Determine the [X, Y] coordinate at the center of the cell enclosing the given text.  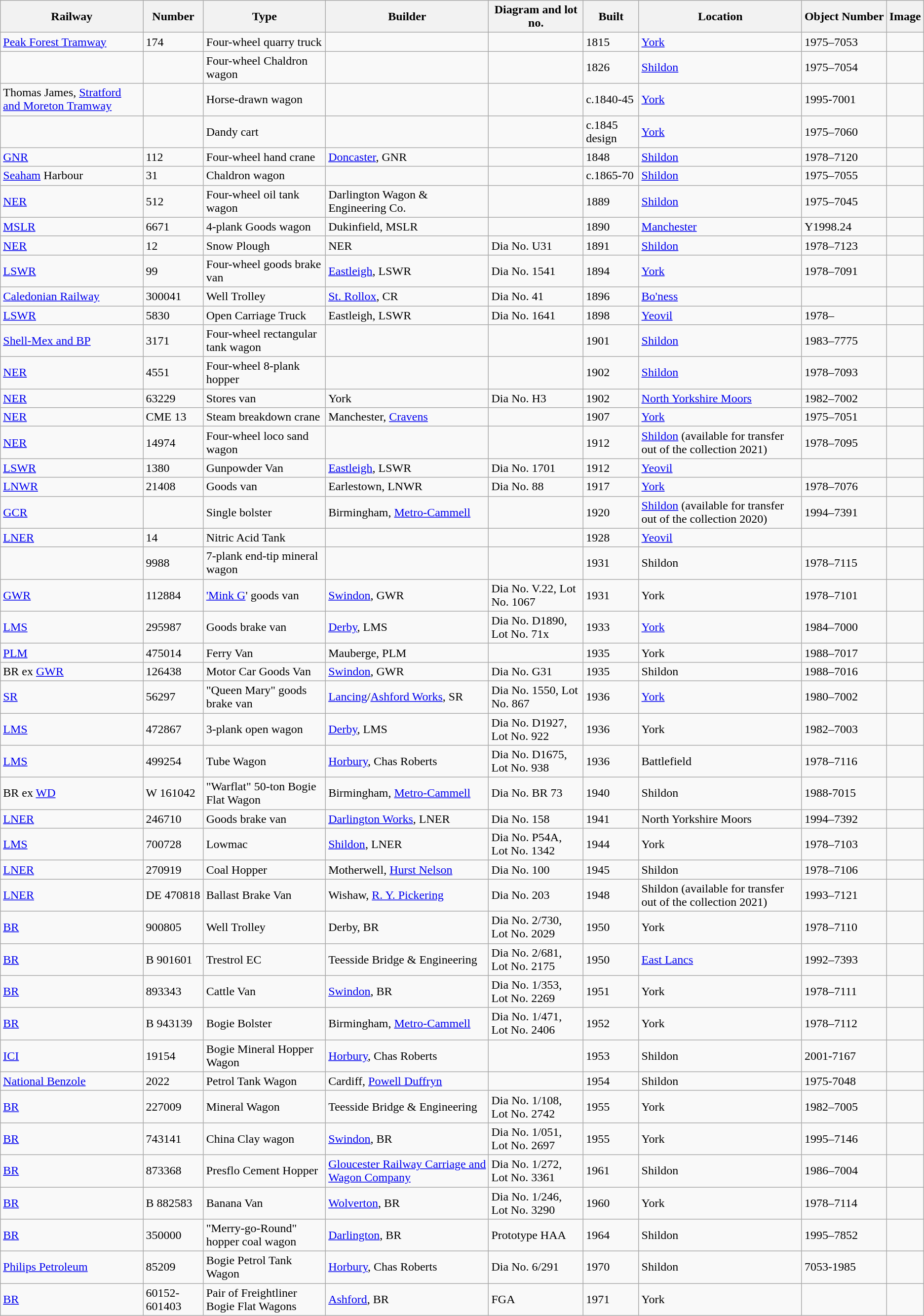
1986–7004 [844, 1171]
56297 [173, 697]
"Merry-go-Round" hopper coal wagon [265, 1235]
Dia No. D1890, Lot No. 71x [536, 627]
Dia No. 1641 [536, 315]
Shell-Mex and BP [72, 341]
1928 [611, 538]
Darlington Wagon & Engineering Co. [407, 201]
Gunpowder Van [265, 468]
1975–7051 [844, 417]
Dia No. 1541 [536, 271]
W 161042 [173, 794]
Open Carriage Truck [265, 315]
4-plank Goods wagon [265, 227]
1907 [611, 417]
Object Number [844, 17]
B 943139 [173, 1024]
1978–7091 [844, 271]
1982–7005 [844, 1107]
Horse-drawn wagon [265, 100]
Mauberge, PLM [407, 653]
Lowmac [265, 844]
Ballast Brake Van [265, 895]
1848 [611, 157]
350000 [173, 1235]
1978–7112 [844, 1024]
Ferry Van [265, 653]
1982–7002 [844, 398]
Motor Car Goods Van [265, 671]
1917 [611, 487]
1975-7048 [844, 1081]
St. Rollox, CR [407, 296]
Bogie Mineral Hopper Wagon [265, 1055]
1894 [611, 271]
PLM [72, 653]
1964 [611, 1235]
Stores van [265, 398]
1975–7045 [844, 201]
Bo'ness [720, 296]
893343 [173, 991]
Peak Forest Tramway [72, 42]
7-plank end-tip mineral wagon [265, 563]
DE 470818 [173, 895]
1975–7054 [844, 67]
Battlefield [720, 761]
Chaldron wagon [265, 176]
1978–7123 [844, 245]
5830 [173, 315]
295987 [173, 627]
14974 [173, 442]
Railway [72, 17]
CME 13 [173, 417]
1971 [611, 1299]
126438 [173, 671]
1995-7001 [844, 100]
1978–7101 [844, 595]
Four-wheel hand crane [265, 157]
'Mink G' goods van [265, 595]
174 [173, 42]
1994–7392 [844, 819]
743141 [173, 1138]
Dia No. 203 [536, 895]
300041 [173, 296]
Dia No. H3 [536, 398]
1978–7093 [844, 373]
Four-wheel 8-plank hopper [265, 373]
21408 [173, 487]
National Benzole [72, 1081]
1889 [611, 201]
Dia No. 1/108, Lot No. 2742 [536, 1107]
Single bolster [265, 512]
Dia No. P54A, Lot No. 1342 [536, 844]
1988–7016 [844, 671]
Motherwell, Hurst Nelson [407, 870]
Type [265, 17]
246710 [173, 819]
1940 [611, 794]
Darlington, BR [407, 1235]
475014 [173, 653]
Dia No. 1550, Lot No. 867 [536, 697]
1978–7076 [844, 487]
Dia No. BR 73 [536, 794]
1890 [611, 227]
Philips Petroleum [72, 1268]
MSLR [72, 227]
Coal Hopper [265, 870]
499254 [173, 761]
1982–7003 [844, 729]
1978–7114 [844, 1202]
Dia No. 1701 [536, 468]
Dandy cart [265, 131]
Manchester [720, 227]
Bogie Bolster [265, 1024]
873368 [173, 1171]
31 [173, 176]
1978–7106 [844, 870]
1954 [611, 1081]
1995–7852 [844, 1235]
Shildon (available for transfer out of the collection 2020) [720, 512]
Doncaster, GNR [407, 157]
BR ex WD [72, 794]
1978–7095 [844, 442]
1920 [611, 512]
1952 [611, 1024]
1945 [611, 870]
Dia No. 1/051, Lot No. 2697 [536, 1138]
3171 [173, 341]
"Queen Mary" goods brake van [265, 697]
12 [173, 245]
512 [173, 201]
112884 [173, 595]
Dia No. 1/353, Lot No. 2269 [536, 991]
Earlestown, LNWR [407, 487]
FGA [536, 1299]
Location [720, 17]
1975–7053 [844, 42]
Wolverton, BR [407, 1202]
Ashford, BR [407, 1299]
Bogie Petrol Tank Wagon [265, 1268]
Four-wheel loco sand wagon [265, 442]
1933 [611, 627]
Prototype HAA [536, 1235]
1891 [611, 245]
1380 [173, 468]
Dia No. 2/730, Lot No. 2029 [536, 927]
Cardiff, Powell Duffryn [407, 1081]
900805 [173, 927]
472867 [173, 729]
c.1840-45 [611, 100]
112 [173, 157]
Trestrol EC [265, 960]
GWR [72, 595]
China Clay wagon [265, 1138]
c.1845 design [611, 131]
1898 [611, 315]
1983–7775 [844, 341]
Dia No. G31 [536, 671]
19154 [173, 1055]
Dia No. 6/291 [536, 1268]
Four-wheel Chaldron wagon [265, 67]
Goods van [265, 487]
GCR [72, 512]
Y1998.24 [844, 227]
Dia No. 88 [536, 487]
Petrol Tank Wagon [265, 1081]
2022 [173, 1081]
1978–7103 [844, 844]
1978–7115 [844, 563]
1978– [844, 315]
4551 [173, 373]
3-plank open wagon [265, 729]
1975–7055 [844, 176]
1901 [611, 341]
14 [173, 538]
Pair of Freightliner Bogie Flat Wagons [265, 1299]
Image [905, 17]
Nitric Acid Tank [265, 538]
63229 [173, 398]
Dia No. D1675, Lot No. 938 [536, 761]
Dukinfield, MSLR [407, 227]
1970 [611, 1268]
B 901601 [173, 960]
1960 [611, 1202]
Gloucester Railway Carriage and Wagon Company [407, 1171]
Four-wheel goods brake van [265, 271]
Dia No. 100 [536, 870]
60152-601403 [173, 1299]
Dia No. D1927, Lot No. 922 [536, 729]
Dia No. 41 [536, 296]
1953 [611, 1055]
Presflo Cement Hopper [265, 1171]
1988–7017 [844, 653]
c.1865-70 [611, 176]
B 882583 [173, 1202]
2001-7167 [844, 1055]
1978–7111 [844, 991]
Snow Plough [265, 245]
Seaham Harbour [72, 176]
1975–7060 [844, 131]
Built [611, 17]
270919 [173, 870]
1978–7110 [844, 927]
BR ex GWR [72, 671]
Steam breakdown crane [265, 417]
Thomas James, Stratford and Moreton Tramway [72, 100]
ICI [72, 1055]
Dia No. 1/272, Lot No. 3361 [536, 1171]
Shildon, LNER [407, 844]
700728 [173, 844]
Wishaw, R. Y. Pickering [407, 895]
1948 [611, 895]
1993–7121 [844, 895]
Dia No. U31 [536, 245]
East Lancs [720, 960]
Four-wheel oil tank wagon [265, 201]
1994–7391 [844, 512]
9988 [173, 563]
Darlington Works, LNER [407, 819]
227009 [173, 1107]
Cattle Van [265, 991]
85209 [173, 1268]
6671 [173, 227]
1944 [611, 844]
1941 [611, 819]
1988-7015 [844, 794]
1896 [611, 296]
Number [173, 17]
Dia No. 2/681, Lot No. 2175 [536, 960]
Four-wheel rectangular tank wagon [265, 341]
1978–7120 [844, 157]
Caledonian Railway [72, 296]
99 [173, 271]
Lancing/Ashford Works, SR [407, 697]
Banana Van [265, 1202]
1995–7146 [844, 1138]
LNWR [72, 487]
Builder [407, 17]
Dia No. 1/471, Lot No. 2406 [536, 1024]
GNR [72, 157]
Dia No. 158 [536, 819]
1978–7116 [844, 761]
1992–7393 [844, 960]
SR [72, 697]
Dia No. V.22, Lot No. 1067 [536, 595]
1815 [611, 42]
7053-1985 [844, 1268]
Dia No. 1/246, Lot No. 3290 [536, 1202]
Mineral Wagon [265, 1107]
Derby, BR [407, 927]
Diagram and lot no. [536, 17]
1961 [611, 1171]
Four-wheel quarry truck [265, 42]
1980–7002 [844, 697]
1826 [611, 67]
Tube Wagon [265, 761]
1951 [611, 991]
"Warflat" 50-ton Bogie Flat Wagon [265, 794]
1984–7000 [844, 627]
Manchester, Cravens [407, 417]
